Identify which cell holds the provided text, then report its [x, y] central coordinate. 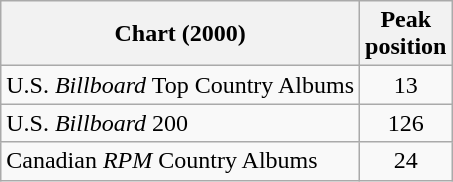
Canadian RPM Country Albums [180, 161]
U.S. Billboard 200 [180, 123]
U.S. Billboard Top Country Albums [180, 85]
Chart (2000) [180, 34]
24 [406, 161]
13 [406, 85]
126 [406, 123]
Peakposition [406, 34]
